Find where the given text appears and provide that cell's center as (x, y) coordinate. 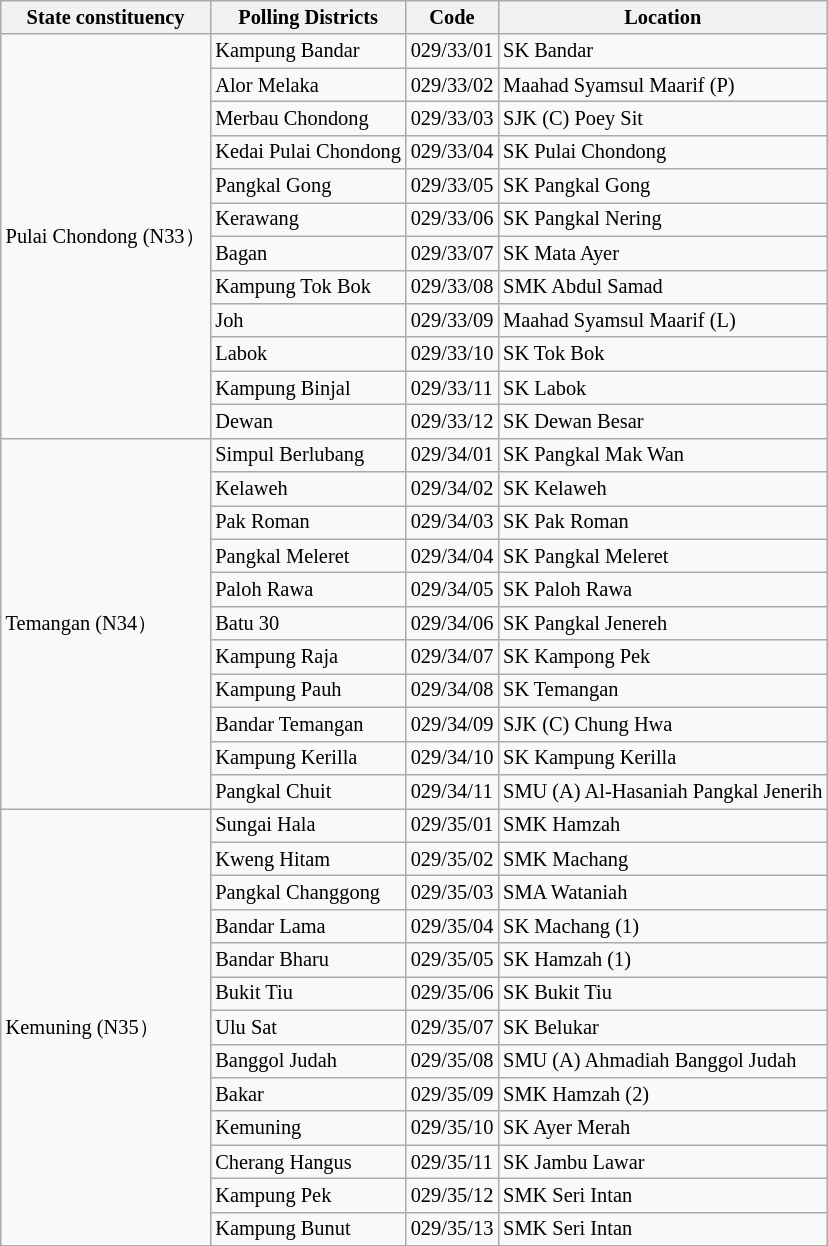
Maahad Syamsul Maarif (L) (662, 320)
Kampung Pek (308, 1195)
SK Kelaweh (662, 489)
Ulu Sat (308, 1027)
SK Bukit Tiu (662, 993)
SK Pangkal Jenereh (662, 623)
029/34/11 (452, 791)
SMA Wataniah (662, 892)
Kampung Raja (308, 657)
Bandar Lama (308, 926)
Joh (308, 320)
029/34/08 (452, 690)
Bagan (308, 253)
029/33/11 (452, 388)
Merbau Chondong (308, 118)
SMK Machang (662, 859)
Kerawang (308, 219)
Maahad Syamsul Maarif (P) (662, 85)
029/35/13 (452, 1229)
Pulai Chondong (N33） (106, 236)
Bakar (308, 1094)
Kemuning (308, 1128)
029/35/05 (452, 960)
Kampung Bunut (308, 1229)
029/33/04 (452, 152)
SK Kampong Pek (662, 657)
Kampung Binjal (308, 388)
SMK Abdul Samad (662, 287)
SK Pangkal Mak Wan (662, 455)
029/35/02 (452, 859)
SK Jambu Lawar (662, 1162)
Kampung Kerilla (308, 758)
SMK Hamzah (2) (662, 1094)
029/33/12 (452, 421)
Kelaweh (308, 489)
Bandar Temangan (308, 724)
029/33/06 (452, 219)
State constituency (106, 17)
SK Bandar (662, 51)
029/34/02 (452, 489)
029/34/06 (452, 623)
029/33/02 (452, 85)
029/33/10 (452, 354)
029/34/10 (452, 758)
SK Labok (662, 388)
SMK Hamzah (662, 825)
029/33/07 (452, 253)
Sungai Hala (308, 825)
029/33/08 (452, 287)
Polling Districts (308, 17)
029/33/05 (452, 186)
SK Pangkal Meleret (662, 556)
Code (452, 17)
029/35/10 (452, 1128)
Pangkal Changgong (308, 892)
SK Pak Roman (662, 522)
Bandar Bharu (308, 960)
029/34/04 (452, 556)
029/35/12 (452, 1195)
SK Paloh Rawa (662, 589)
Temangan (N34） (106, 623)
SK Pulai Chondong (662, 152)
029/34/03 (452, 522)
029/34/05 (452, 589)
Pangkal Gong (308, 186)
029/34/07 (452, 657)
SMU (A) Ahmadiah Banggol Judah (662, 1061)
SK Temangan (662, 690)
Pangkal Meleret (308, 556)
SJK (C) Chung Hwa (662, 724)
029/35/06 (452, 993)
SK Dewan Besar (662, 421)
SK Machang (1) (662, 926)
SK Tok Bok (662, 354)
SK Pangkal Nering (662, 219)
Cherang Hangus (308, 1162)
Bukit Tiu (308, 993)
SMU (A) Al-Hasaniah Pangkal Jenerih (662, 791)
Kedai Pulai Chondong (308, 152)
SK Hamzah (1) (662, 960)
Kweng Hitam (308, 859)
029/35/09 (452, 1094)
Paloh Rawa (308, 589)
029/35/08 (452, 1061)
SK Kampung Kerilla (662, 758)
029/33/09 (452, 320)
Labok (308, 354)
Pak Roman (308, 522)
Kemuning (N35） (106, 1027)
SK Ayer Merah (662, 1128)
029/35/01 (452, 825)
029/35/03 (452, 892)
Simpul Berlubang (308, 455)
SK Mata Ayer (662, 253)
029/33/03 (452, 118)
029/35/11 (452, 1162)
Kampung Pauh (308, 690)
029/35/04 (452, 926)
Kampung Tok Bok (308, 287)
Dewan (308, 421)
029/34/01 (452, 455)
Batu 30 (308, 623)
SK Pangkal Gong (662, 186)
Alor Melaka (308, 85)
Pangkal Chuit (308, 791)
SK Belukar (662, 1027)
Banggol Judah (308, 1061)
SJK (C) Poey Sit (662, 118)
029/33/01 (452, 51)
029/35/07 (452, 1027)
Kampung Bandar (308, 51)
Location (662, 17)
029/34/09 (452, 724)
